Return (X, Y) of the center of cell containing provided text 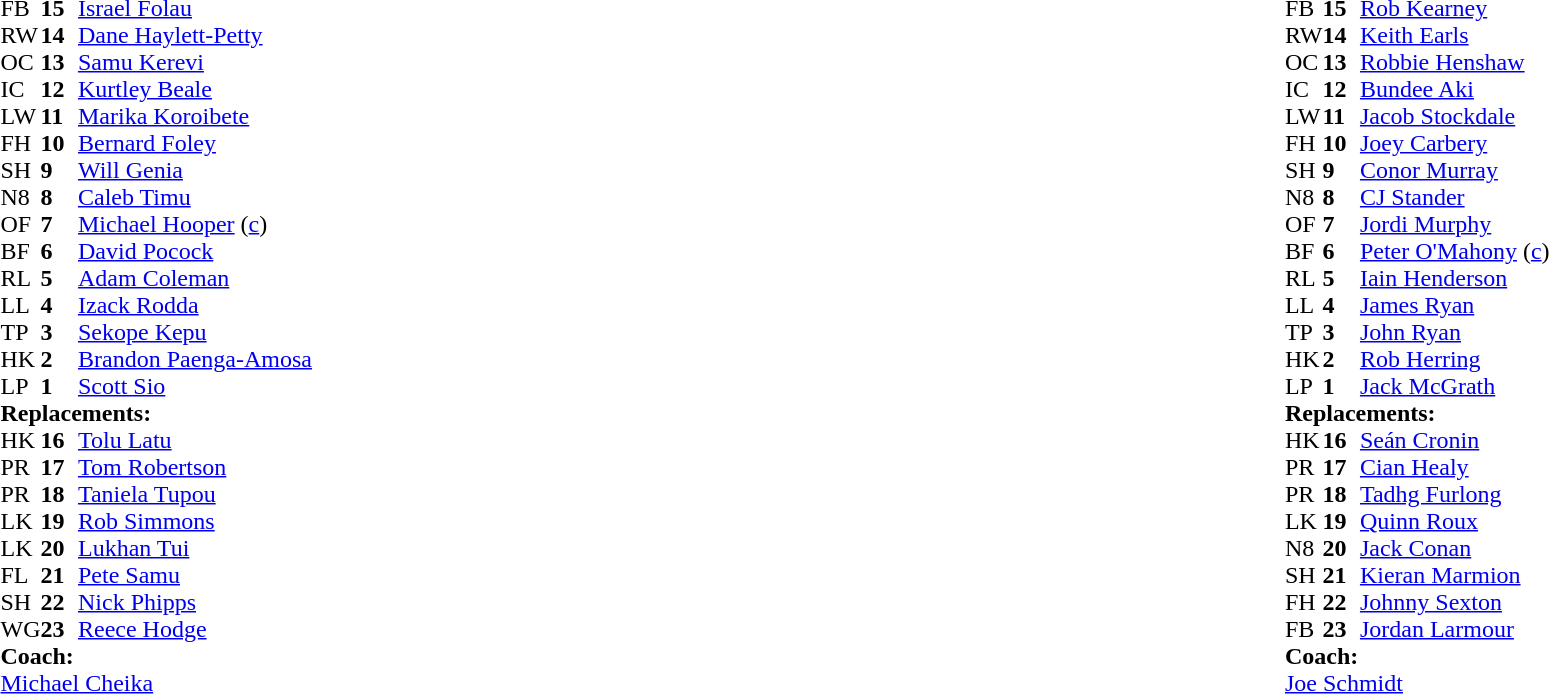
Nick Phipps (195, 602)
Brandon Paenga-Amosa (195, 360)
Rob Simmons (195, 522)
Sekope Kepu (195, 332)
Will Genia (195, 170)
WG (20, 630)
Michael Hooper (c) (195, 224)
Tolu Latu (195, 440)
Dane Haylett-Petty (195, 36)
Coach: (156, 656)
Adam Coleman (195, 278)
Replacements: (156, 414)
Tom Robertson (195, 468)
FB (1304, 630)
Samu Kerevi (195, 62)
Marika Koroibete (195, 116)
Kurtley Beale (195, 90)
Lukhan Tui (195, 548)
Scott Sio (195, 386)
Caleb Timu (195, 198)
Izack Rodda (195, 306)
David Pocock (195, 252)
Reece Hodge (195, 630)
FL (20, 576)
Pete Samu (195, 576)
Taniela Tupou (195, 494)
Bernard Foley (195, 144)
